Extract the [X, Y] coordinate from the center of the cell holding the provided text.  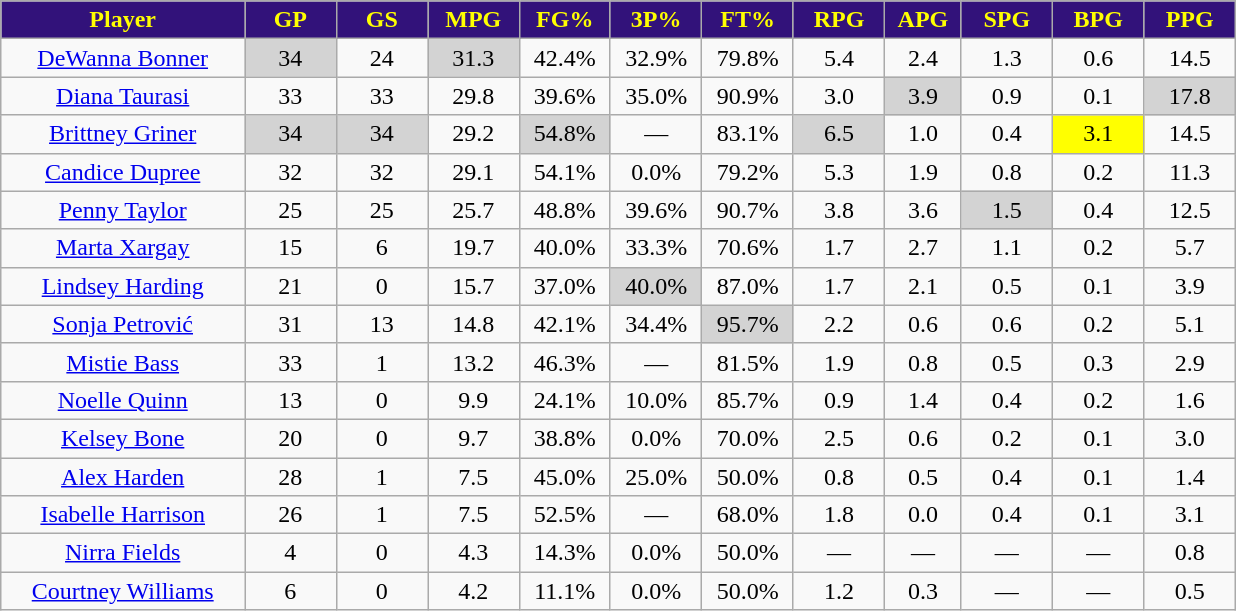
32.9% [656, 58]
PPG [1190, 20]
14.3% [564, 553]
9.9 [474, 400]
54.8% [564, 134]
Sonja Petrović [123, 324]
35.0% [656, 96]
85.7% [748, 400]
GP [290, 20]
70.6% [748, 248]
5.7 [1190, 248]
Candice Dupree [123, 172]
29.8 [474, 96]
26 [290, 515]
1.0 [923, 134]
2.7 [923, 248]
15 [290, 248]
2.2 [838, 324]
46.3% [564, 362]
Diana Taurasi [123, 96]
Brittney Griner [123, 134]
24.1% [564, 400]
87.0% [748, 286]
29.1 [474, 172]
APG [923, 20]
BPG [1098, 20]
Penny Taylor [123, 210]
95.7% [748, 324]
SPG [1006, 20]
42.4% [564, 58]
1.1 [1006, 248]
11.1% [564, 591]
Marta Xargay [123, 248]
19.7 [474, 248]
1.6 [1190, 400]
17.8 [1190, 96]
DeWanna Bonner [123, 58]
2.4 [923, 58]
5.3 [838, 172]
6.5 [838, 134]
33.3% [656, 248]
Lindsey Harding [123, 286]
48.8% [564, 210]
70.0% [748, 438]
79.8% [748, 58]
31.3 [474, 58]
9.7 [474, 438]
31 [290, 324]
Noelle Quinn [123, 400]
11.3 [1190, 172]
Nirra Fields [123, 553]
2.1 [923, 286]
24 [382, 58]
Mistie Bass [123, 362]
2.5 [838, 438]
Alex Harden [123, 477]
4.3 [474, 553]
20 [290, 438]
13.2 [474, 362]
54.1% [564, 172]
1.2 [838, 591]
MPG [474, 20]
0.0 [923, 515]
12.5 [1190, 210]
FT% [748, 20]
90.9% [748, 96]
29.2 [474, 134]
Kelsey Bone [123, 438]
38.8% [564, 438]
4 [290, 553]
3P% [656, 20]
42.1% [564, 324]
1.5 [1006, 210]
21 [290, 286]
25.7 [474, 210]
Isabelle Harrison [123, 515]
3.8 [838, 210]
83.1% [748, 134]
14.8 [474, 324]
90.7% [748, 210]
1.3 [1006, 58]
52.5% [564, 515]
5.1 [1190, 324]
2.9 [1190, 362]
10.0% [656, 400]
5.4 [838, 58]
68.0% [748, 515]
1.8 [838, 515]
3.6 [923, 210]
GS [382, 20]
37.0% [564, 286]
RPG [838, 20]
Courtney Williams [123, 591]
45.0% [564, 477]
FG% [564, 20]
79.2% [748, 172]
28 [290, 477]
15.7 [474, 286]
34.4% [656, 324]
25.0% [656, 477]
Player [123, 20]
81.5% [748, 362]
4.2 [474, 591]
